Identify which cell holds the provided text, then report its [X, Y] central coordinate. 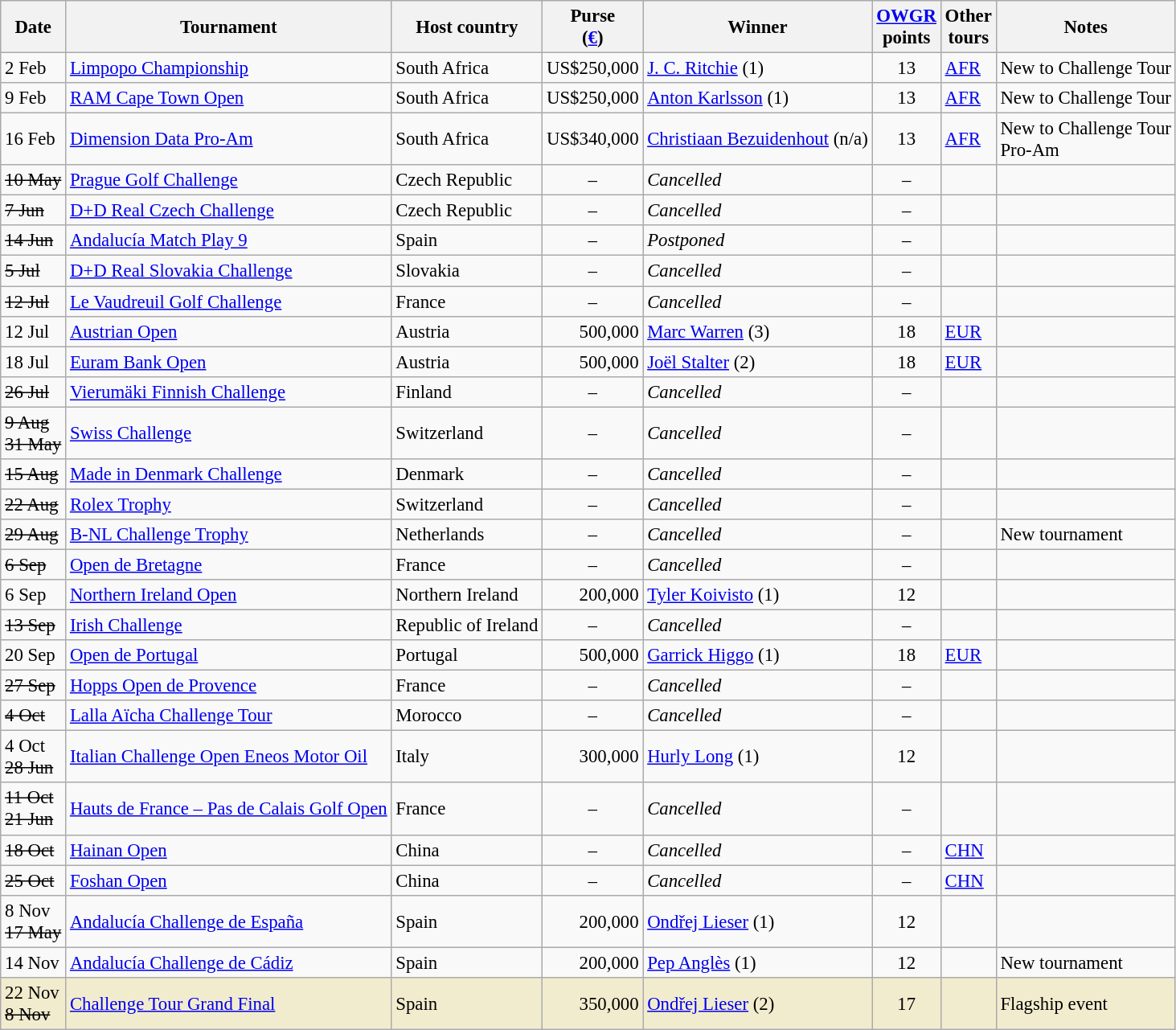
Italian Challenge Open Eneos Motor Oil [228, 757]
Hurly Long (1) [757, 757]
Euram Bank Open [228, 362]
Slovakia [467, 271]
13 Sep [34, 626]
Tournament [228, 27]
Denmark [467, 474]
Date [34, 27]
Open de Portugal [228, 655]
US$340,000 [593, 140]
7 Jun [34, 211]
11 Oct21 Jun [34, 809]
Le Vaudreuil Golf Challenge [228, 302]
D+D Real Slovakia Challenge [228, 271]
16 Feb [34, 140]
27 Sep [34, 686]
Winner [757, 27]
Open de Bretagne [228, 564]
Made in Denmark Challenge [228, 474]
Andalucía Match Play 9 [228, 240]
10 May [34, 180]
RAM Cape Town Open [228, 98]
Othertours [968, 27]
Joël Stalter (2) [757, 362]
Ondřej Lieser (1) [757, 921]
J. C. Ritchie (1) [757, 68]
OWGRpoints [907, 27]
Foshan Open [228, 880]
Northern Ireland [467, 595]
Swiss Challenge [228, 433]
22 Nov8 Nov [34, 1003]
Hauts de France – Pas de Calais Golf Open [228, 809]
26 Jul [34, 392]
Dimension Data Pro-Am [228, 140]
Morocco [467, 716]
Christiaan Bezuidenhout (n/a) [757, 140]
Irish Challenge [228, 626]
18 Oct [34, 850]
Marc Warren (3) [757, 331]
17 [907, 1003]
4 Oct [34, 716]
5 Jul [34, 271]
Postponed [757, 240]
14 Jun [34, 240]
Limpopo Championship [228, 68]
B-NL Challenge Trophy [228, 535]
Austrian Open [228, 331]
Andalucía Challenge de España [228, 921]
Garrick Higgo (1) [757, 655]
4 Oct28 Jun [34, 757]
Northern Ireland Open [228, 595]
Tyler Koivisto (1) [757, 595]
Italy [467, 757]
Purse(€) [593, 27]
25 Oct [34, 880]
Host country [467, 27]
Rolex Trophy [228, 504]
Portugal [467, 655]
Anton Karlsson (1) [757, 98]
29 Aug [34, 535]
20 Sep [34, 655]
Lalla Aïcha Challenge Tour [228, 716]
Finland [467, 392]
Ondřej Lieser (2) [757, 1003]
Prague Golf Challenge [228, 180]
Notes [1085, 27]
New to Challenge TourPro-Am [1085, 140]
18 Jul [34, 362]
Flagship event [1085, 1003]
Andalucía Challenge de Cádiz [228, 962]
300,000 [593, 757]
2 Feb [34, 68]
Republic of Ireland [467, 626]
Netherlands [467, 535]
D+D Real Czech Challenge [228, 211]
Pep Anglès (1) [757, 962]
9 Feb [34, 98]
14 Nov [34, 962]
15 Aug [34, 474]
Vierumäki Finnish Challenge [228, 392]
8 Nov17 May [34, 921]
22 Aug [34, 504]
Hopps Open de Provence [228, 686]
Hainan Open [228, 850]
350,000 [593, 1003]
9 Aug31 May [34, 433]
Challenge Tour Grand Final [228, 1003]
